Scan for the cell matching the given text and deliver its [x, y] coordinate at center. 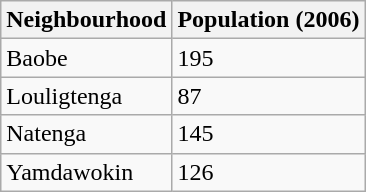
87 [268, 96]
126 [268, 172]
145 [268, 134]
Yamdawokin [86, 172]
Population (2006) [268, 20]
Baobe [86, 58]
195 [268, 58]
Neighbourhood [86, 20]
Louligtenga [86, 96]
Natenga [86, 134]
